Detect which cell encompasses the target text, then output its [X, Y] center coordinate. 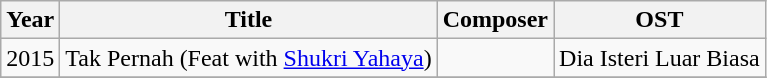
Year [30, 20]
2015 [30, 58]
Tak Pernah (Feat with Shukri Yahaya) [248, 58]
OST [660, 20]
Title [248, 20]
Composer [495, 20]
Dia Isteri Luar Biasa [660, 58]
